Detect which cell encompasses the target text, then output its (X, Y) center coordinate. 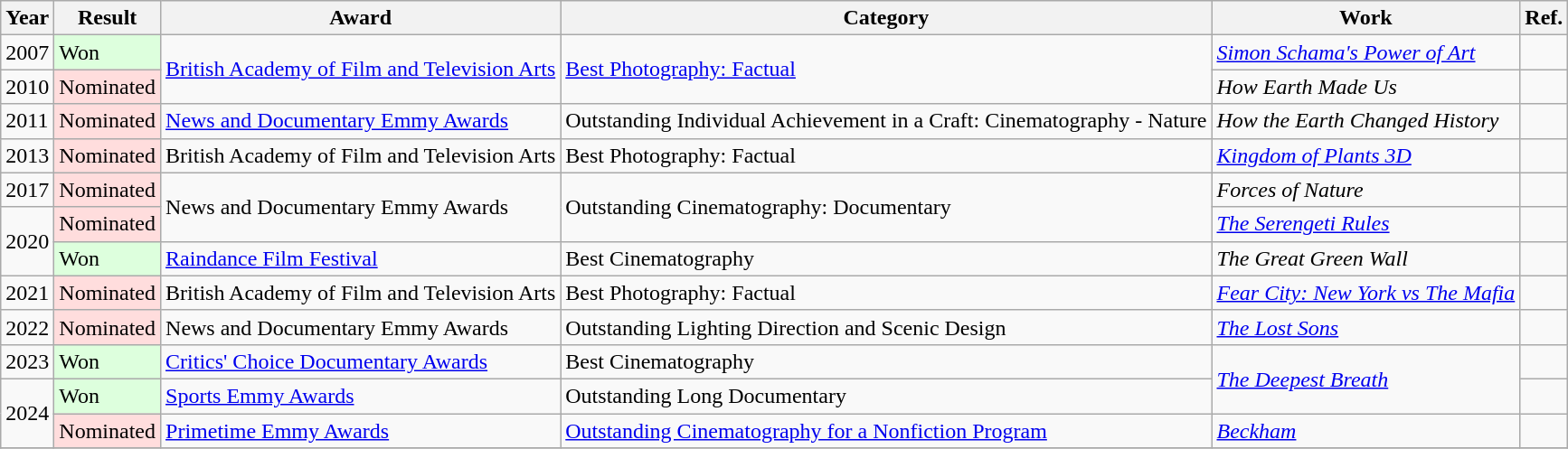
Outstanding Cinematography for a Nonfiction Program (886, 431)
2011 (27, 121)
2023 (27, 361)
Work (1365, 18)
How the Earth Changed History (1365, 121)
Outstanding Cinematography: Documentary (886, 207)
Forces of Nature (1365, 190)
The Serengeti Rules (1365, 224)
Raindance Film Festival (361, 258)
2007 (27, 52)
Fear City: New York vs The Mafia (1365, 293)
2020 (27, 241)
Simon Schama's Power of Art (1365, 52)
2022 (27, 327)
Outstanding Individual Achievement in a Craft: Cinematography - Nature (886, 121)
Outstanding Long Documentary (886, 396)
The Lost Sons (1365, 327)
Kingdom of Plants 3D (1365, 155)
Sports Emmy Awards (361, 396)
Ref. (1544, 18)
The Deepest Breath (1365, 379)
2017 (27, 190)
How Earth Made Us (1365, 87)
The Great Green Wall (1365, 258)
Result (108, 18)
Critics' Choice Documentary Awards (361, 361)
Primetime Emmy Awards (361, 431)
Beckham (1365, 431)
Category (886, 18)
2010 (27, 87)
Year (27, 18)
Award (361, 18)
2013 (27, 155)
Outstanding Lighting Direction and Scenic Design (886, 327)
2021 (27, 293)
2024 (27, 413)
